Detect which cell encompasses the target text, then output its [x, y] center coordinate. 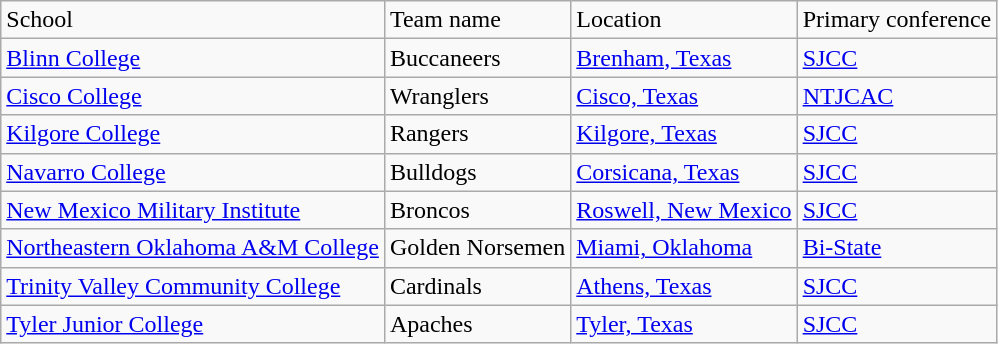
School [193, 20]
Kilgore, Texas [684, 134]
Trinity Valley Community College [193, 286]
Cardinals [477, 286]
Primary conference [897, 20]
Tyler Junior College [193, 324]
Miami, Oklahoma [684, 248]
Northeastern Oklahoma A&M College [193, 248]
Bi-State [897, 248]
Team name [477, 20]
Brenham, Texas [684, 58]
Navarro College [193, 172]
Broncos [477, 210]
Cisco, Texas [684, 96]
New Mexico Military Institute [193, 210]
Cisco College [193, 96]
Wranglers [477, 96]
Rangers [477, 134]
Buccaneers [477, 58]
Roswell, New Mexico [684, 210]
NTJCAC [897, 96]
Golden Norsemen [477, 248]
Bulldogs [477, 172]
Athens, Texas [684, 286]
Corsicana, Texas [684, 172]
Location [684, 20]
Blinn College [193, 58]
Apaches [477, 324]
Kilgore College [193, 134]
Tyler, Texas [684, 324]
